Scan for the cell matching the given text and deliver its (x, y) coordinate at center. 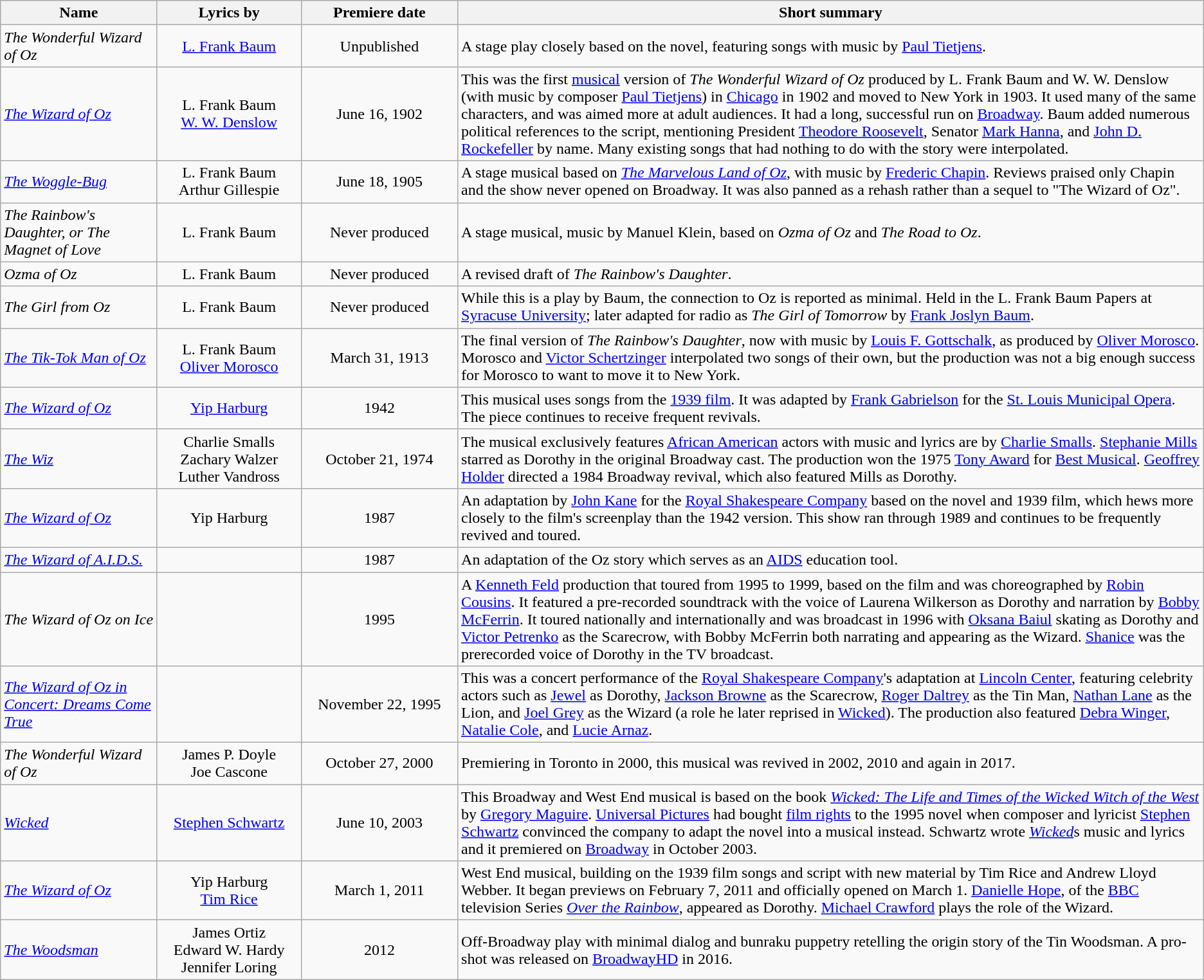
The Wizard of Oz on Ice (78, 619)
Premiering in Toronto in 2000, this musical was revived in 2002, 2010 and again in 2017. (831, 764)
June 16, 1902 (379, 114)
A revised draft of The Rainbow's Daughter. (831, 274)
October 21, 1974 (379, 458)
1942 (379, 408)
The Woodsman (78, 950)
L. Frank BaumArthur Gillespie (229, 181)
1995 (379, 619)
June 18, 1905 (379, 181)
A stage play closely based on the novel, featuring songs with music by Paul Tietjens. (831, 46)
March 31, 1913 (379, 358)
The Wiz (78, 458)
Yip HarburgTim Rice (229, 891)
2012 (379, 950)
Lyrics by (229, 13)
The Girl from Oz (78, 307)
L. Frank BaumW. W. Denslow (229, 114)
Ozma of Oz (78, 274)
The Tik-Tok Man of Oz (78, 358)
Unpublished (379, 46)
James OrtizEdward W. HardyJennifer Loring (229, 950)
Short summary (831, 13)
James P. DoyleJoe Cascone (229, 764)
Charlie SmallsZachary WalzerLuther Vandross (229, 458)
March 1, 2011 (379, 891)
Stephen Schwartz (229, 823)
L. Frank BaumOliver Morosco (229, 358)
November 22, 1995 (379, 705)
The Wizard of Oz in Concert: Dreams Come True (78, 705)
October 27, 2000 (379, 764)
The Rainbow's Daughter, or The Magnet of Love (78, 232)
An adaptation of the Oz story which serves as an AIDS education tool. (831, 559)
Wicked (78, 823)
The Wizard of A.I.D.S. (78, 559)
June 10, 2003 (379, 823)
A stage musical, music by Manuel Klein, based on Ozma of Oz and The Road to Oz. (831, 232)
The Woggle-Bug (78, 181)
Premiere date (379, 13)
Name (78, 13)
